Output the (X, Y) coordinate of the center of the cell containing the given text.  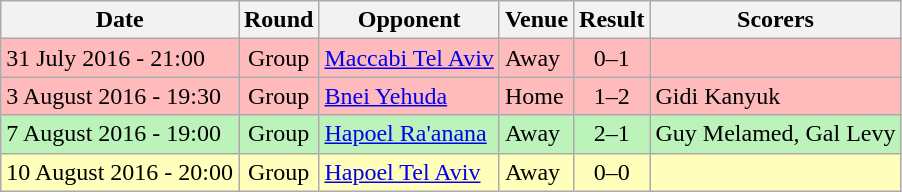
7 August 2016 - 19:00 (120, 134)
2–1 (612, 134)
Guy Melamed, Gal Levy (776, 134)
Venue (536, 20)
0–0 (612, 172)
Maccabi Tel Aviv (409, 58)
31 July 2016 - 21:00 (120, 58)
Date (120, 20)
0–1 (612, 58)
Bnei Yehuda (409, 96)
Round (278, 20)
3 August 2016 - 19:30 (120, 96)
10 August 2016 - 20:00 (120, 172)
Home (536, 96)
Gidi Kanyuk (776, 96)
Hapoel Tel Aviv (409, 172)
1–2 (612, 96)
Scorers (776, 20)
Hapoel Ra'anana (409, 134)
Result (612, 20)
Opponent (409, 20)
